Identify which cell holds the provided text, then report its [X, Y] central coordinate. 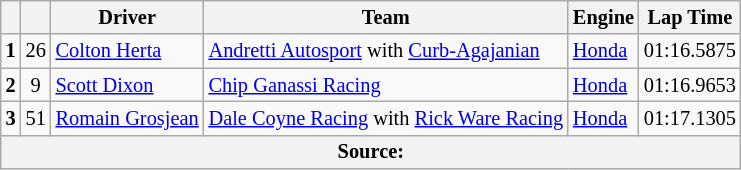
2 [11, 85]
Andretti Autosport with Curb-Agajanian [386, 51]
01:16.9653 [690, 85]
51 [36, 118]
Driver [128, 17]
01:17.1305 [690, 118]
Chip Ganassi Racing [386, 85]
1 [11, 51]
Source: [371, 152]
26 [36, 51]
Scott Dixon [128, 85]
Romain Grosjean [128, 118]
Lap Time [690, 17]
01:16.5875 [690, 51]
Team [386, 17]
Engine [604, 17]
Colton Herta [128, 51]
3 [11, 118]
Dale Coyne Racing with Rick Ware Racing [386, 118]
9 [36, 85]
